Capture the cell that displays the provided text and extract its (x, y) central coordinate. 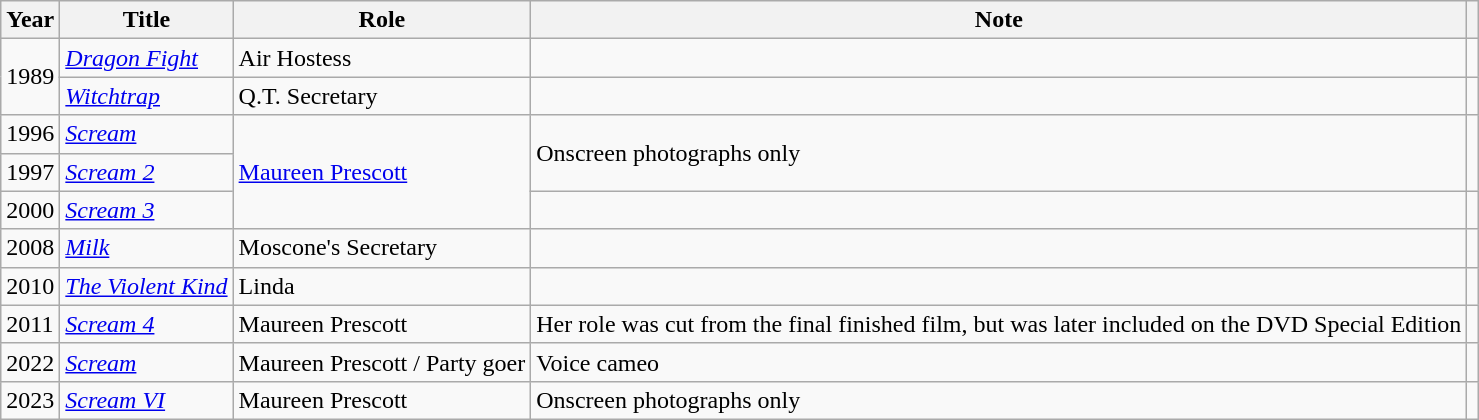
Linda (382, 286)
Scream 4 (146, 324)
Dragon Fight (146, 58)
2008 (30, 248)
Witchtrap (146, 96)
Title (146, 20)
Role (382, 20)
1997 (30, 172)
The Violent Kind (146, 286)
1996 (30, 134)
Q.T. Secretary (382, 96)
Voice cameo (999, 362)
2010 (30, 286)
2022 (30, 362)
Moscone's Secretary (382, 248)
Her role was cut from the final finished film, but was later included on the DVD Special Edition (999, 324)
1989 (30, 77)
2011 (30, 324)
Air Hostess (382, 58)
Scream VI (146, 400)
2000 (30, 210)
Note (999, 20)
Year (30, 20)
Milk (146, 248)
Scream 2 (146, 172)
Scream 3 (146, 210)
Maureen Prescott / Party goer (382, 362)
2023 (30, 400)
